From the cell containing the given text, extract its center point as (X, Y) coordinate. 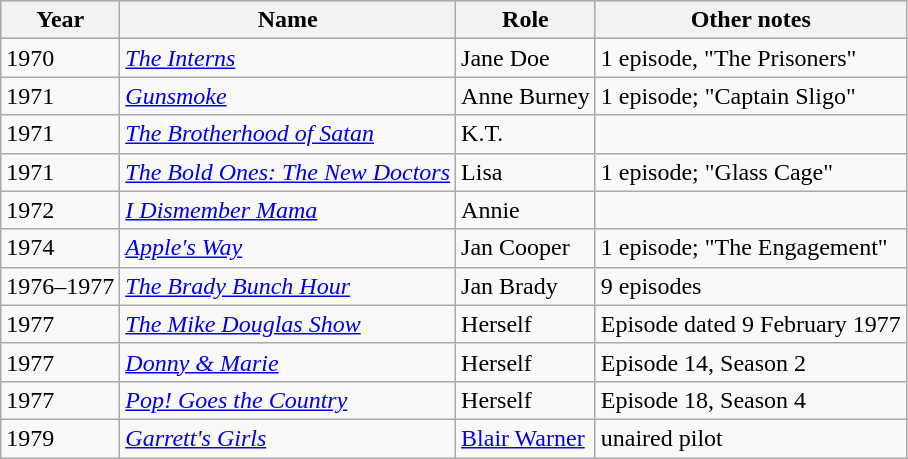
1 episode; "Captain Sligo" (750, 96)
Jan Brady (526, 286)
9 episodes (750, 286)
1974 (60, 248)
Role (526, 20)
K.T. (526, 134)
Jan Cooper (526, 248)
The Brady Bunch Hour (288, 286)
Garrett's Girls (288, 438)
Blair Warner (526, 438)
I Dismember Mama (288, 210)
Jane Doe (526, 58)
Episode 14, Season 2 (750, 362)
Annie (526, 210)
Gunsmoke (288, 96)
Episode 18, Season 4 (750, 400)
Anne Burney (526, 96)
Name (288, 20)
Lisa (526, 172)
1972 (60, 210)
The Interns (288, 58)
Episode dated 9 February 1977 (750, 324)
Year (60, 20)
1970 (60, 58)
Apple's Way (288, 248)
The Brotherhood of Satan (288, 134)
The Bold Ones: The New Doctors (288, 172)
Other notes (750, 20)
1 episode, "The Prisoners" (750, 58)
Donny & Marie (288, 362)
1976–1977 (60, 286)
1979 (60, 438)
Pop! Goes the Country (288, 400)
unaired pilot (750, 438)
The Mike Douglas Show (288, 324)
1 episode; "Glass Cage" (750, 172)
1 episode; "The Engagement" (750, 248)
